Search for the cell housing the specified text and yield its [X, Y] center coordinate. 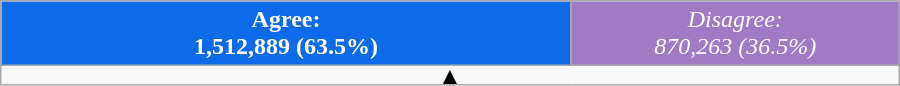
Disagree:870,263 (36.5%) [735, 34]
Agree:1,512,889 (63.5%) [286, 34]
